From the cell containing the given text, extract its center point as [x, y] coordinate. 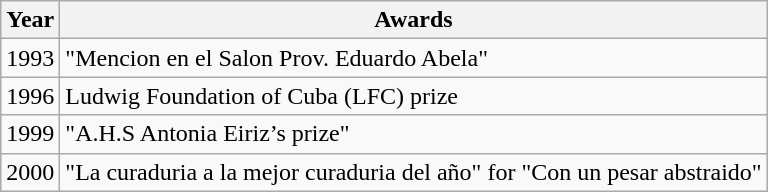
"A.H.S Antonia Eiriz’s prize" [414, 134]
2000 [30, 172]
Year [30, 20]
Ludwig Foundation of Cuba (LFC) prize [414, 96]
Awards [414, 20]
1999 [30, 134]
"La curaduria a la mejor curaduria del año" for "Con un pesar abstraido" [414, 172]
1996 [30, 96]
"Mencion en el Salon Prov. Eduardo Abela" [414, 58]
1993 [30, 58]
